Provide the [x, y] coordinate of the cell's center where the given text is located.  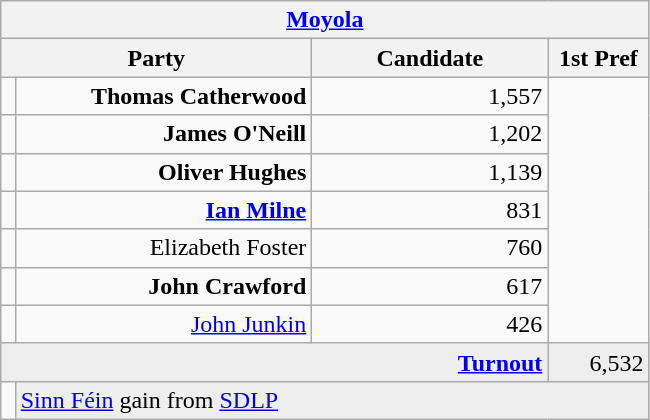
1,202 [430, 134]
James O'Neill [164, 134]
617 [430, 286]
426 [430, 324]
Moyola [325, 20]
Oliver Hughes [164, 172]
Elizabeth Foster [164, 248]
John Junkin [164, 324]
Sinn Féin gain from SDLP [332, 400]
1st Pref [598, 58]
1,139 [430, 172]
Candidate [430, 58]
831 [430, 210]
760 [430, 248]
Turnout [274, 362]
6,532 [598, 362]
1,557 [430, 96]
Ian Milne [164, 210]
John Crawford [164, 286]
Thomas Catherwood [164, 96]
Party [156, 58]
